Determine the (X, Y) coordinate at the center of the cell enclosing the given text.  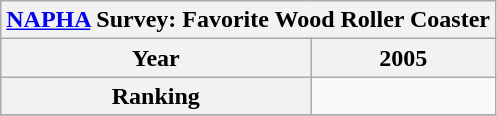
Ranking (156, 96)
2005 (404, 58)
NAPHA Survey: Favorite Wood Roller Coaster (248, 20)
Year (156, 58)
